Extract the (X, Y) coordinate from the center of the cell holding the provided text.  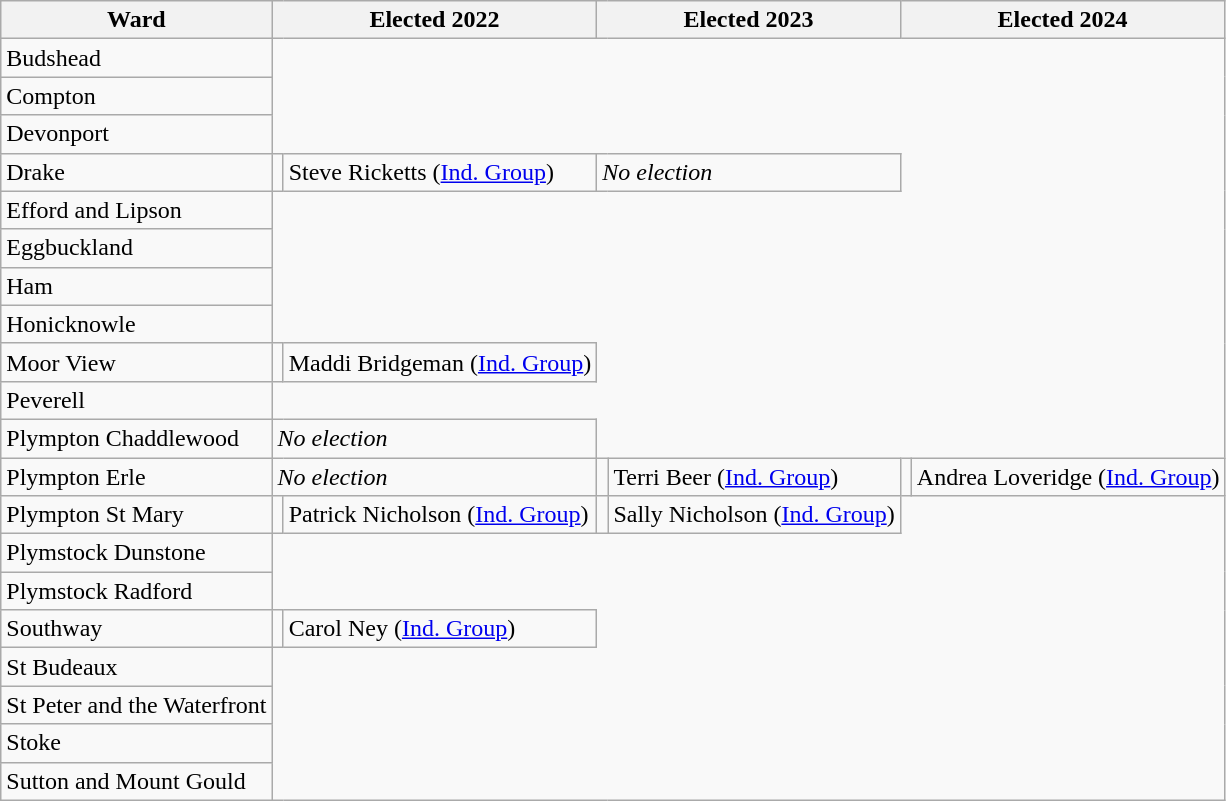
Southway (136, 629)
Plympton Erle (136, 477)
Stoke (136, 743)
Sutton and Mount Gould (136, 781)
Plympton Chaddlewood (136, 438)
Honicknowle (136, 324)
St Peter and the Waterfront (136, 705)
Plympton St Mary (136, 515)
St Budeaux (136, 667)
Maddi Bridgeman (Ind. Group) (440, 362)
Terri Beer (Ind. Group) (754, 477)
Elected 2022 (434, 20)
Plymstock Dunstone (136, 553)
Patrick Nicholson (Ind. Group) (440, 515)
Ward (136, 20)
Sally Nicholson (Ind. Group) (754, 515)
Plymstock Radford (136, 591)
Devonport (136, 134)
Ham (136, 286)
Efford and Lipson (136, 210)
Carol Ney (Ind. Group) (440, 629)
Compton (136, 96)
Andrea Loveridge (Ind. Group) (1068, 477)
Peverell (136, 400)
Elected 2023 (748, 20)
Drake (136, 172)
Moor View (136, 362)
Budshead (136, 58)
Eggbuckland (136, 248)
Steve Ricketts (Ind. Group) (440, 172)
Elected 2024 (1062, 20)
